Find where the given text appears and provide that cell's center as [x, y] coordinate. 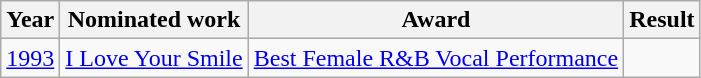
Award [436, 20]
I Love Your Smile [154, 58]
Year [30, 20]
Nominated work [154, 20]
Result [662, 20]
Best Female R&B Vocal Performance [436, 58]
1993 [30, 58]
